Output the (x, y) coordinate of the center of the cell containing the given text.  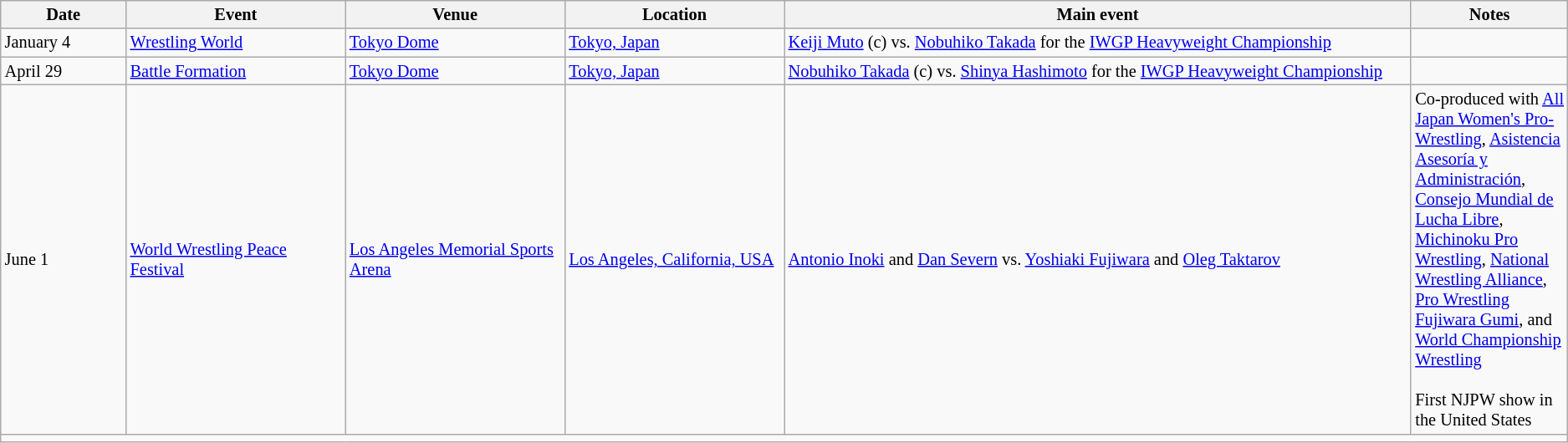
Wrestling World (236, 43)
Venue (455, 14)
Nobuhiko Takada (c) vs. Shinya Hashimoto for the IWGP Heavyweight Championship (1098, 71)
Date (64, 14)
Notes (1489, 14)
Main event (1098, 14)
Event (236, 14)
Antonio Inoki and Dan Severn vs. Yoshiaki Fujiwara and Oleg Taktarov (1098, 259)
January 4 (64, 43)
Los Angeles, California, USA (674, 259)
June 1 (64, 259)
Los Angeles Memorial Sports Arena (455, 259)
April 29 (64, 71)
Battle Formation (236, 71)
World Wrestling Peace Festival (236, 259)
Location (674, 14)
Keiji Muto (c) vs. Nobuhiko Takada for the IWGP Heavyweight Championship (1098, 43)
